Find where the given text appears and provide that cell's center as (x, y) coordinate. 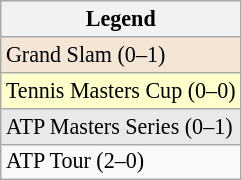
Legend (121, 18)
ATP Masters Series (0–1) (121, 126)
Grand Slam (0–1) (121, 54)
Tennis Masters Cup (0–0) (121, 90)
ATP Tour (2–0) (121, 162)
